Provide the (X, Y) coordinate of the cell's center where the given text is located.  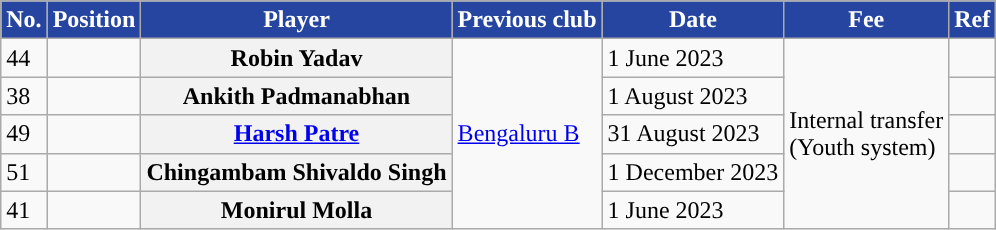
Chingambam Shivaldo Singh (296, 172)
Position (94, 20)
31 August 2023 (693, 134)
Monirul Molla (296, 210)
No. (24, 20)
1 December 2023 (693, 172)
Previous club (527, 20)
Ankith Padmanabhan (296, 96)
Player (296, 20)
Fee (866, 20)
Harsh Patre (296, 134)
Bengaluru B (527, 134)
Date (693, 20)
1 August 2023 (693, 96)
Ref (972, 20)
44 (24, 58)
38 (24, 96)
49 (24, 134)
Internal transfer (Youth system) (866, 134)
Robin Yadav (296, 58)
51 (24, 172)
41 (24, 210)
